Determine the (X, Y) coordinate at the center of the cell enclosing the given text.  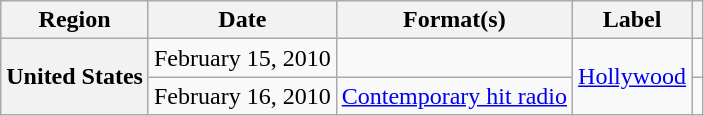
February 15, 2010 (242, 58)
February 16, 2010 (242, 96)
Format(s) (454, 20)
Region (75, 20)
Label (632, 20)
United States (75, 77)
Date (242, 20)
Hollywood (632, 77)
Contemporary hit radio (454, 96)
